Detect which cell encompasses the target text, then output its (X, Y) center coordinate. 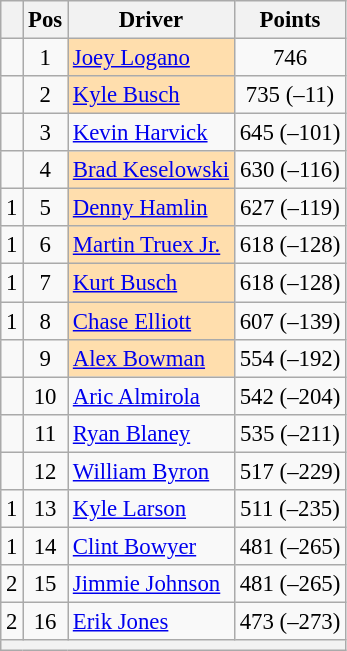
Kyle Larson (152, 509)
645 (–101) (290, 133)
Kurt Busch (152, 283)
12 (46, 471)
Martin Truex Jr. (152, 245)
15 (46, 584)
Clint Bowyer (152, 546)
14 (46, 546)
Kevin Harvick (152, 133)
10 (46, 396)
Brad Keselowski (152, 170)
607 (–139) (290, 321)
554 (–192) (290, 358)
Jimmie Johnson (152, 584)
Erik Jones (152, 621)
627 (–119) (290, 208)
511 (–235) (290, 509)
7 (46, 283)
16 (46, 621)
Chase Elliott (152, 321)
Pos (46, 20)
Points (290, 20)
6 (46, 245)
Ryan Blaney (152, 433)
William Byron (152, 471)
11 (46, 433)
8 (46, 321)
Driver (152, 20)
535 (–211) (290, 433)
Denny Hamlin (152, 208)
Joey Logano (152, 58)
3 (46, 133)
Alex Bowman (152, 358)
517 (–229) (290, 471)
13 (46, 509)
746 (290, 58)
630 (–116) (290, 170)
473 (–273) (290, 621)
542 (–204) (290, 396)
4 (46, 170)
Aric Almirola (152, 396)
735 (–11) (290, 95)
5 (46, 208)
9 (46, 358)
Kyle Busch (152, 95)
